Pinpoint the cell where the given text exists, returning its [x, y] midpoint coordinate. 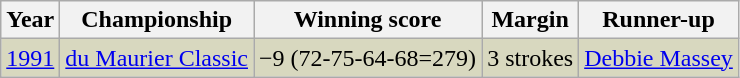
Debbie Massey [659, 58]
3 strokes [530, 58]
−9 (72-75-64-68=279) [368, 58]
Margin [530, 20]
Winning score [368, 20]
Championship [157, 20]
du Maurier Classic [157, 58]
Year [30, 20]
Runner-up [659, 20]
1991 [30, 58]
